Return (x, y) of the center of cell containing provided text 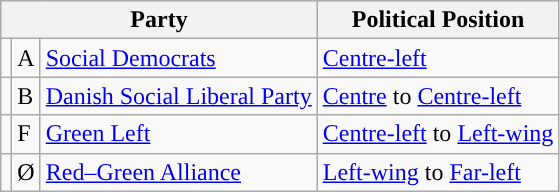
B (26, 96)
F (26, 134)
A (26, 58)
Ø (26, 172)
Left-wing to Far-left (438, 172)
Centre to Centre-left (438, 96)
Red–Green Alliance (178, 172)
Danish Social Liberal Party (178, 96)
Centre-left to Left-wing (438, 134)
Social Democrats (178, 58)
Party (159, 20)
Political Position (438, 20)
Centre-left (438, 58)
Green Left (178, 134)
